Provide the (x, y) coordinate of the cell's center where the given text is located.  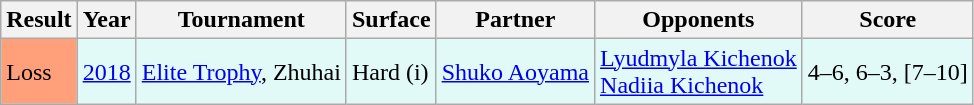
Loss (39, 72)
Hard (i) (391, 72)
Lyudmyla Kichenok Nadiia Kichenok (699, 72)
2018 (106, 72)
Year (106, 20)
Score (888, 20)
4–6, 6–3, [7–10] (888, 72)
Elite Trophy, Zhuhai (241, 72)
Result (39, 20)
Tournament (241, 20)
Opponents (699, 20)
Shuko Aoyama (515, 72)
Surface (391, 20)
Partner (515, 20)
